Determine the [X, Y] coordinate at the center of the cell enclosing the given text.  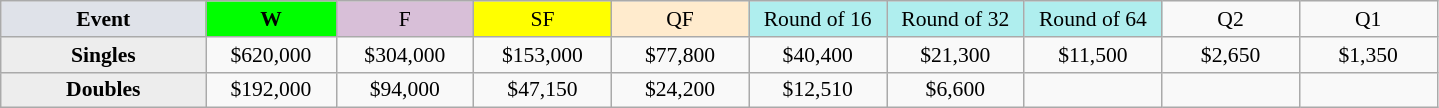
$1,350 [1368, 55]
$24,200 [680, 90]
$21,300 [955, 55]
$2,650 [1231, 55]
Singles [104, 55]
$40,400 [818, 55]
Round of 16 [818, 19]
$12,510 [818, 90]
$77,800 [680, 55]
$192,000 [271, 90]
F [405, 19]
$11,500 [1093, 55]
$304,000 [405, 55]
Q1 [1368, 19]
$6,600 [955, 90]
$47,150 [543, 90]
$153,000 [543, 55]
SF [543, 19]
Round of 32 [955, 19]
Round of 64 [1093, 19]
$94,000 [405, 90]
$620,000 [271, 55]
W [271, 19]
Event [104, 19]
Q2 [1231, 19]
QF [680, 19]
Doubles [104, 90]
